Output the [x, y] coordinate of the center of the cell containing the given text.  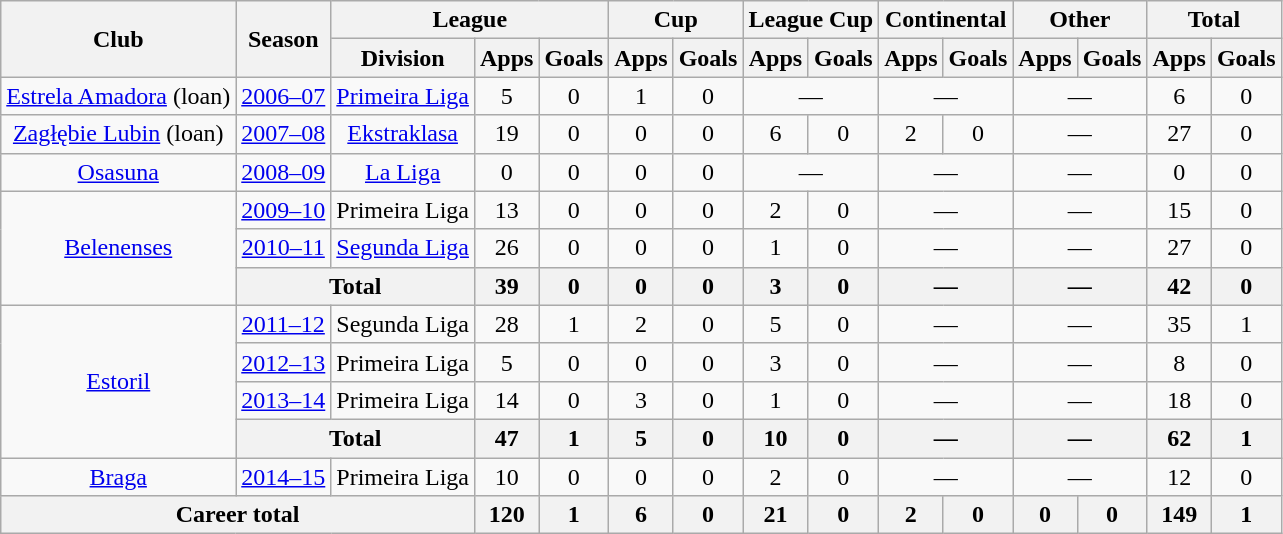
62 [1179, 438]
Other [1080, 20]
2009–10 [284, 210]
149 [1179, 515]
Division [403, 58]
2010–11 [284, 248]
19 [506, 134]
120 [506, 515]
Estoril [118, 381]
2014–15 [284, 477]
2007–08 [284, 134]
Zagłębie Lubin (loan) [118, 134]
15 [1179, 210]
Season [284, 39]
Osasuna [118, 172]
League Cup [811, 20]
2008–09 [284, 172]
47 [506, 438]
Club [118, 39]
Estrela Amadora (loan) [118, 96]
39 [506, 286]
14 [506, 400]
Ekstraklasa [403, 134]
21 [776, 515]
13 [506, 210]
12 [1179, 477]
Career total [238, 515]
La Liga [403, 172]
2006–07 [284, 96]
28 [506, 324]
Braga [118, 477]
26 [506, 248]
35 [1179, 324]
8 [1179, 362]
2012–13 [284, 362]
League [470, 20]
42 [1179, 286]
2013–14 [284, 400]
Belenenses [118, 248]
Cup [676, 20]
Continental [946, 20]
18 [1179, 400]
2011–12 [284, 324]
